Capture the cell that displays the provided text and extract its [X, Y] central coordinate. 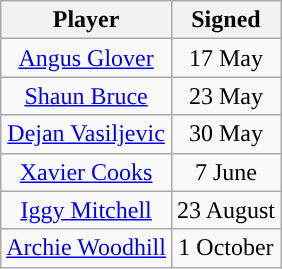
Archie Woodhill [86, 248]
Player [86, 20]
Iggy Mitchell [86, 210]
23 May [226, 96]
7 June [226, 172]
Dejan Vasiljevic [86, 134]
Shaun Bruce [86, 96]
Angus Glover [86, 58]
30 May [226, 134]
Xavier Cooks [86, 172]
Signed [226, 20]
1 October [226, 248]
23 August [226, 210]
17 May [226, 58]
